From the cell containing the given text, extract its center point as [x, y] coordinate. 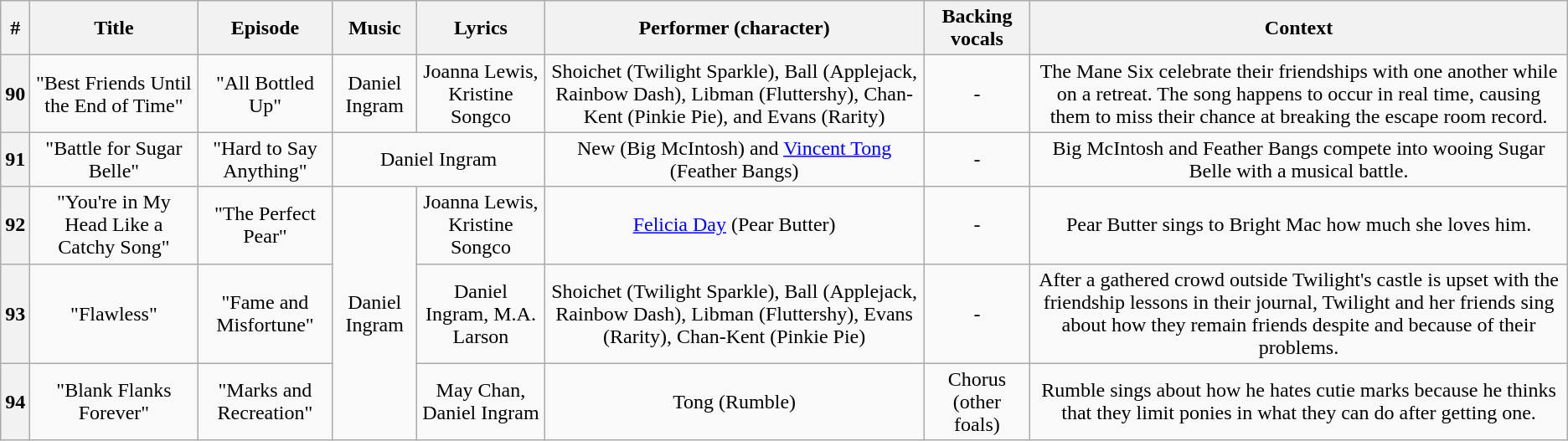
"The Perfect Pear" [265, 225]
Rumble sings about how he hates cutie marks because he thinks that they limit ponies in what they can do after getting one. [1298, 402]
"All Bottled Up" [265, 94]
Context [1298, 28]
"Battle for Sugar Belle" [114, 159]
Backing vocals [977, 28]
Big McIntosh and Feather Bangs compete into wooing Sugar Belle with a musical battle. [1298, 159]
"You're in My Head Like a Catchy Song" [114, 225]
Title [114, 28]
Lyrics [481, 28]
Tong (Rumble) [734, 402]
94 [15, 402]
"Best Friends Until the End of Time" [114, 94]
Performer (character) [734, 28]
"Flawless" [114, 313]
92 [15, 225]
Shoichet (Twilight Sparkle), Ball (Applejack, Rainbow Dash), Libman (Fluttershy), Evans (Rarity), Chan-Kent (Pinkie Pie) [734, 313]
# [15, 28]
May Chan, Daniel Ingram [481, 402]
Daniel Ingram, M.A. Larson [481, 313]
"Fame and Misfortune" [265, 313]
90 [15, 94]
Pear Butter sings to Bright Mac how much she loves him. [1298, 225]
"Blank Flanks Forever" [114, 402]
"Marks and Recreation" [265, 402]
Episode [265, 28]
Felicia Day (Pear Butter) [734, 225]
"Hard to Say Anything" [265, 159]
Music [375, 28]
Shoichet (Twilight Sparkle), Ball (Applejack, Rainbow Dash), Libman (Fluttershy), Chan-Kent (Pinkie Pie), and Evans (Rarity) [734, 94]
91 [15, 159]
New (Big McIntosh) and Vincent Tong (Feather Bangs) [734, 159]
93 [15, 313]
Chorus (other foals) [977, 402]
